Pinpoint the cell where the given text exists, returning its [x, y] midpoint coordinate. 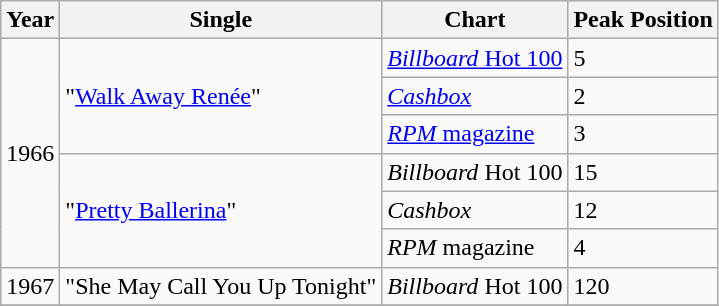
1967 [30, 286]
Single [221, 20]
Peak Position [643, 20]
5 [643, 58]
120 [643, 286]
2 [643, 96]
Chart [475, 20]
15 [643, 172]
1966 [30, 153]
Year [30, 20]
"Walk Away Renée" [221, 96]
3 [643, 134]
"Pretty Ballerina" [221, 210]
"She May Call You Up Tonight" [221, 286]
4 [643, 248]
12 [643, 210]
